Output the (X, Y) coordinate of the center of the cell containing the given text.  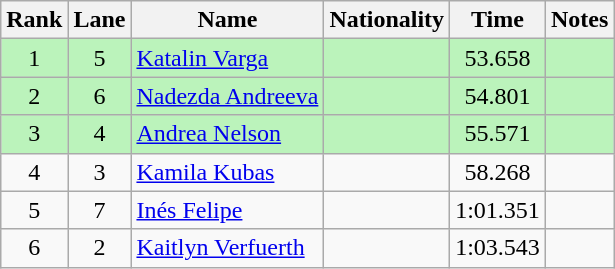
53.658 (498, 58)
55.571 (498, 134)
7 (100, 210)
1:01.351 (498, 210)
58.268 (498, 172)
Notes (579, 20)
Rank (34, 20)
Kamila Kubas (228, 172)
Katalin Varga (228, 58)
1:03.543 (498, 248)
Time (498, 20)
Name (228, 20)
Andrea Nelson (228, 134)
1 (34, 58)
Nationality (387, 20)
Inés Felipe (228, 210)
Kaitlyn Verfuerth (228, 248)
Lane (100, 20)
Nadezda Andreeva (228, 96)
54.801 (498, 96)
